Detect which cell encompasses the target text, then output its [X, Y] center coordinate. 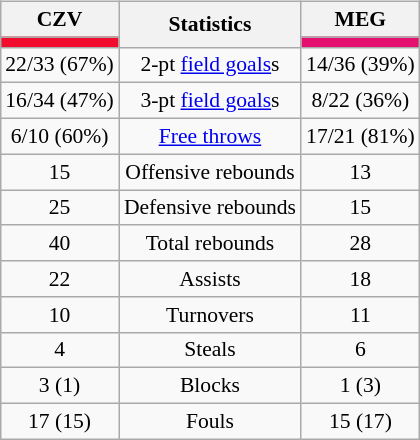
2-pt field goalss [210, 65]
Statistics [210, 24]
18 [360, 279]
14/36 (39%) [360, 65]
Turnovers [210, 314]
10 [60, 314]
25 [60, 208]
4 [60, 350]
11 [360, 314]
Offensive rebounds [210, 172]
Defensive rebounds [210, 208]
MEG [360, 19]
Fouls [210, 421]
22 [60, 279]
Blocks [210, 386]
8/22 (36%) [360, 101]
22/33 (67%) [60, 65]
16/34 (47%) [60, 101]
17 (15) [60, 421]
40 [60, 243]
17/21 (81%) [360, 136]
3-pt field goalss [210, 101]
15 (17) [360, 421]
6/10 (60%) [60, 136]
28 [360, 243]
CZV [60, 19]
Steals [210, 350]
6 [360, 350]
1 (3) [360, 386]
Total rebounds [210, 243]
Assists [210, 279]
3 (1) [60, 386]
Free throws [210, 136]
13 [360, 172]
